Identify which cell holds the provided text, then report its (X, Y) central coordinate. 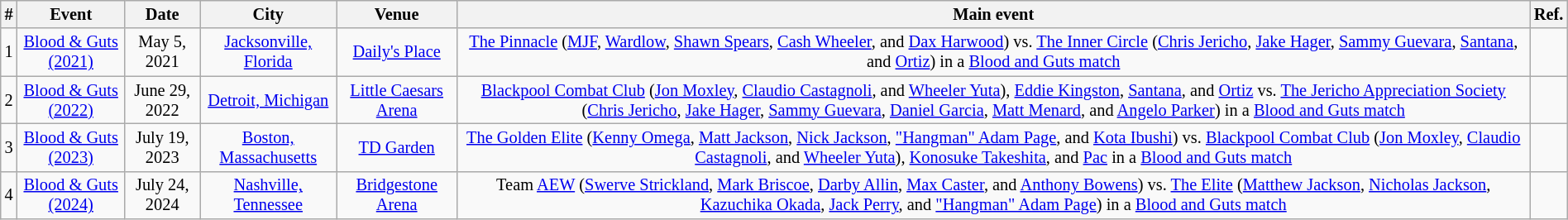
Date (162, 14)
Ref. (1548, 14)
Main event (994, 14)
# (9, 14)
Jacksonville, Florida (268, 52)
TD Garden (397, 147)
3 (9, 147)
Daily's Place (397, 52)
July 19, 2023 (162, 147)
2 (9, 100)
Bridgestone Arena (397, 195)
Blood & Guts (2021) (71, 52)
May 5, 2021 (162, 52)
City (268, 14)
June 29, 2022 (162, 100)
Blood & Guts (2023) (71, 147)
Little Caesars Arena (397, 100)
1 (9, 52)
Blood & Guts (2024) (71, 195)
Boston, Massachusetts (268, 147)
Nashville, Tennessee (268, 195)
4 (9, 195)
Detroit, Michigan (268, 100)
Blood & Guts (2022) (71, 100)
Venue (397, 14)
Event (71, 14)
July 24, 2024 (162, 195)
